From the cell containing the given text, extract its center point as [x, y] coordinate. 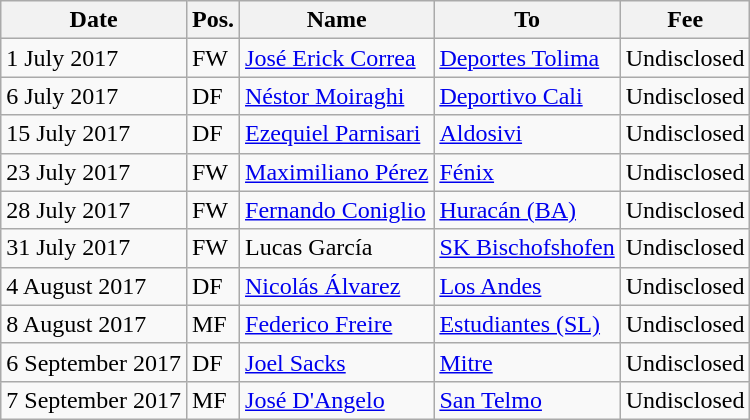
Ezequiel Parnisari [337, 134]
Mitre [527, 362]
San Telmo [527, 400]
Aldosivi [527, 134]
Pos. [212, 20]
José D'Angelo [337, 400]
Estudiantes (SL) [527, 324]
Huracán (BA) [527, 210]
1 July 2017 [94, 58]
Maximiliano Pérez [337, 172]
8 August 2017 [94, 324]
Deportes Tolima [527, 58]
José Erick Correa [337, 58]
7 September 2017 [94, 400]
Nicolás Álvarez [337, 286]
23 July 2017 [94, 172]
Federico Freire [337, 324]
Name [337, 20]
Fénix [527, 172]
6 July 2017 [94, 96]
Lucas García [337, 248]
SK Bischofshofen [527, 248]
Deportivo Cali [527, 96]
6 September 2017 [94, 362]
To [527, 20]
4 August 2017 [94, 286]
Date [94, 20]
Joel Sacks [337, 362]
31 July 2017 [94, 248]
Fee [685, 20]
Los Andes [527, 286]
Fernando Coniglio [337, 210]
15 July 2017 [94, 134]
Néstor Moiraghi [337, 96]
28 July 2017 [94, 210]
